Provide the [x, y] coordinate of the cell's center where the given text is located.  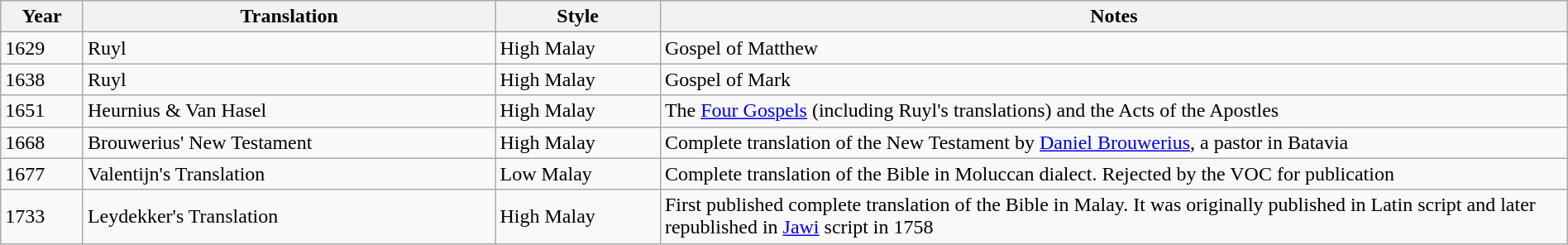
First published complete translation of the Bible in Malay. It was originally published in Latin script and later republished in Jawi script in 1758 [1113, 217]
1651 [42, 111]
Brouwerius' New Testament [289, 142]
Year [42, 17]
Notes [1113, 17]
Heurnius & Van Hasel [289, 111]
1733 [42, 217]
1638 [42, 79]
Style [577, 17]
Leydekker's Translation [289, 217]
Translation [289, 17]
Complete translation of the Bible in Moluccan dialect. Rejected by the VOC for publication [1113, 174]
1629 [42, 48]
The Four Gospels (including Ruyl's translations) and the Acts of the Apostles [1113, 111]
1677 [42, 174]
Gospel of Matthew [1113, 48]
Valentijn's Translation [289, 174]
Complete translation of the New Testament by Daniel Brouwerius, a pastor in Batavia [1113, 142]
Low Malay [577, 174]
Gospel of Mark [1113, 79]
1668 [42, 142]
